For the text-containing cell, return its midpoint in [x, y] coordinate format. 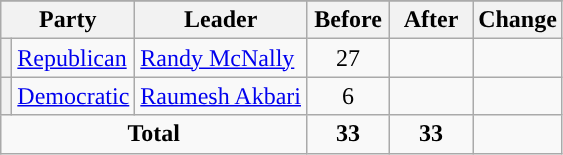
Before [348, 20]
Leader [221, 20]
Randy McNally [221, 58]
Republican [74, 58]
Total [154, 134]
27 [348, 58]
After [432, 20]
Party [68, 20]
6 [348, 96]
Raumesh Akbari [221, 96]
Change [518, 20]
Democratic [74, 96]
